Locate the cell with the specified text and output its (X, Y) center coordinate. 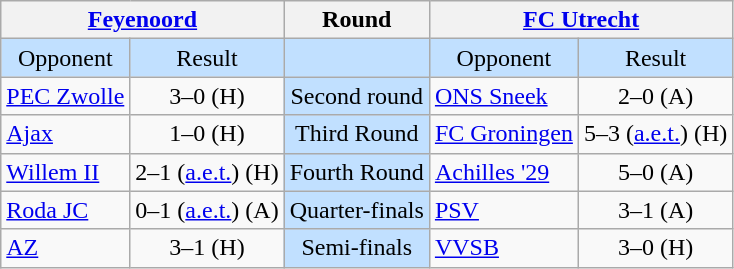
AZ (66, 248)
Quarter-finals (356, 210)
PSV (504, 210)
Feyenoord (142, 20)
2–1 (a.e.t.) (H) (207, 172)
PEC Zwolle (66, 96)
5–3 (a.e.t.) (H) (655, 134)
Roda JC (66, 210)
Willem II (66, 172)
FC Utrecht (580, 20)
3–1 (H) (207, 248)
Ajax (66, 134)
FC Groningen (504, 134)
1–0 (H) (207, 134)
0–1 (a.e.t.) (A) (207, 210)
2–0 (A) (655, 96)
Second round (356, 96)
5–0 (A) (655, 172)
VVSB (504, 248)
Round (356, 20)
3–1 (A) (655, 210)
ONS Sneek (504, 96)
Achilles '29 (504, 172)
Fourth Round (356, 172)
Third Round (356, 134)
Semi-finals (356, 248)
